Scan for the cell matching the given text and deliver its [X, Y] coordinate at center. 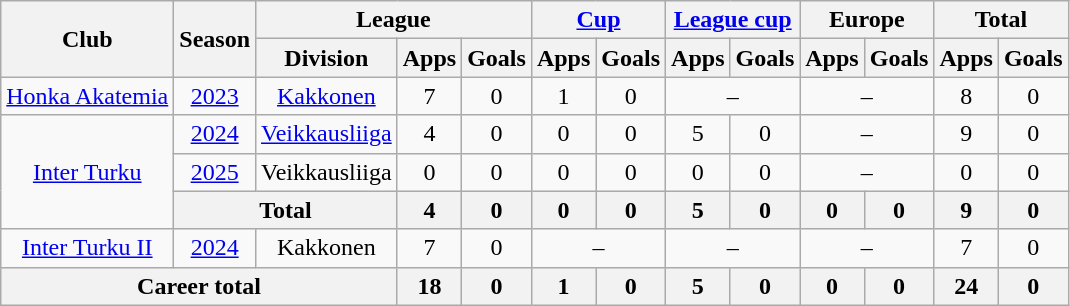
Division [327, 58]
8 [966, 96]
League [394, 20]
Europe [867, 20]
Career total [199, 286]
Club [88, 39]
Cup [598, 20]
Honka Akatemia [88, 96]
2023 [215, 96]
League cup [733, 20]
18 [429, 286]
Inter Turku [88, 172]
Season [215, 39]
Inter Turku II [88, 248]
24 [966, 286]
2025 [215, 172]
